Determine the (X, Y) coordinate at the center of the cell enclosing the given text.  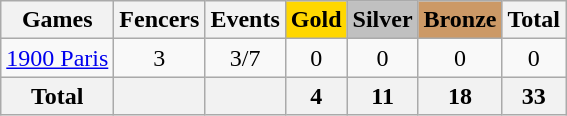
18 (460, 96)
Games (58, 20)
Silver (382, 20)
Events (245, 20)
Gold (316, 20)
3/7 (245, 58)
Fencers (160, 20)
3 (160, 58)
33 (534, 96)
1900 Paris (58, 58)
Bronze (460, 20)
11 (382, 96)
4 (316, 96)
